Output the (X, Y) coordinate of the center of the cell containing the given text.  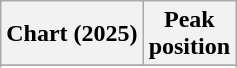
Peakposition (189, 34)
Chart (2025) (72, 34)
